For the text-containing cell, return its midpoint in [X, Y] coordinate format. 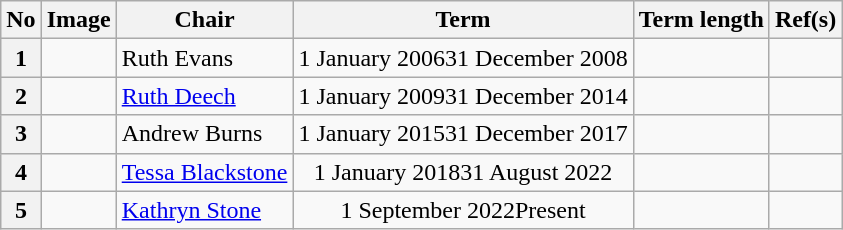
No [21, 20]
Andrew Burns [204, 134]
4 [21, 172]
1 January 201831 August 2022 [463, 172]
Chair [204, 20]
3 [21, 134]
5 [21, 210]
Term length [701, 20]
Ref(s) [805, 20]
1 January 200931 December 2014 [463, 96]
Image [78, 20]
1 January 201531 December 2017 [463, 134]
Term [463, 20]
1 January 200631 December 2008 [463, 58]
Ruth Evans [204, 58]
1 September 2022Present [463, 210]
Tessa Blackstone [204, 172]
2 [21, 96]
1 [21, 58]
Kathryn Stone [204, 210]
Ruth Deech [204, 96]
